Output the (X, Y) coordinate of the center of the cell containing the given text.  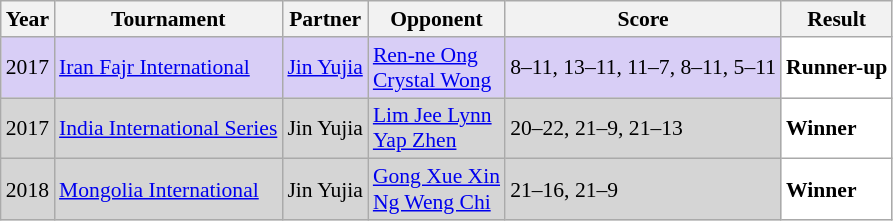
21–16, 21–9 (643, 190)
Year (28, 19)
20–22, 21–9, 21–13 (643, 128)
India International Series (168, 128)
Opponent (436, 19)
Tournament (168, 19)
Mongolia International (168, 190)
Partner (324, 19)
Iran Fajr International (168, 68)
Ren-ne Ong Crystal Wong (436, 68)
2018 (28, 190)
Runner-up (836, 68)
Gong Xue Xin Ng Weng Chi (436, 190)
Lim Jee Lynn Yap Zhen (436, 128)
Result (836, 19)
Score (643, 19)
8–11, 13–11, 11–7, 8–11, 5–11 (643, 68)
